Determine the [x, y] coordinate at the center of the cell enclosing the given text.  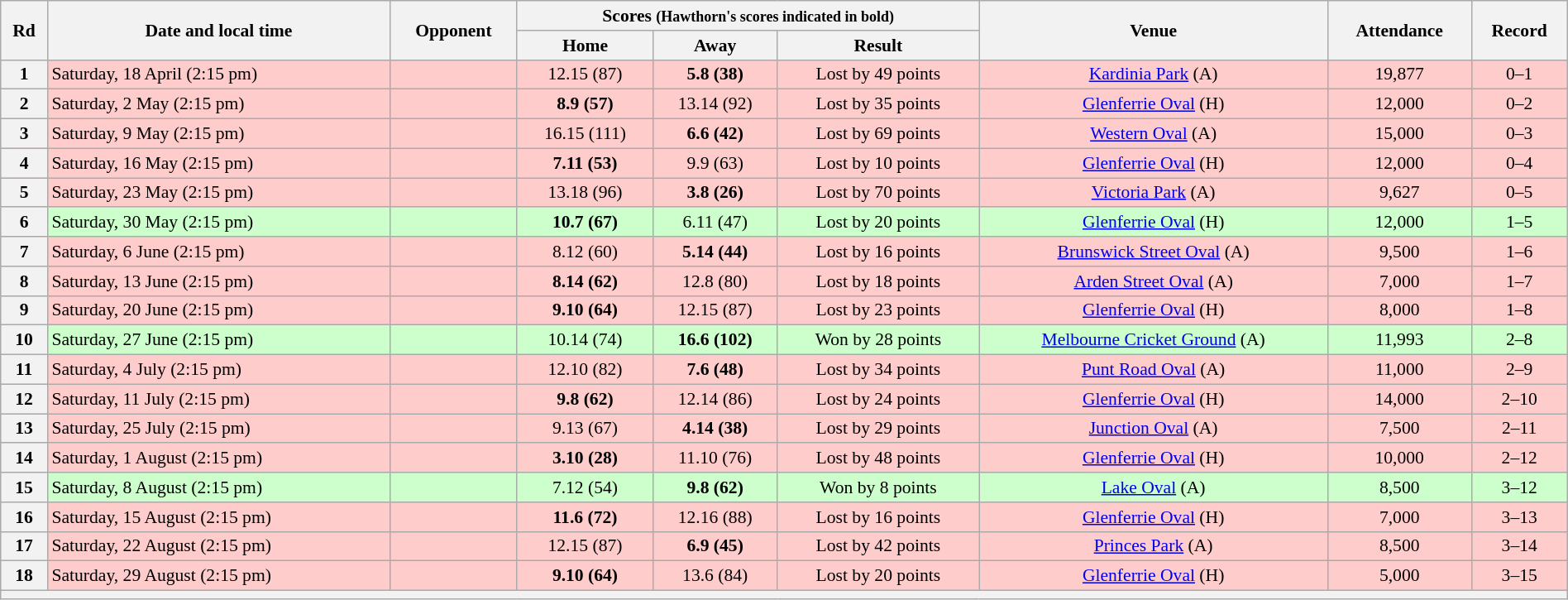
7.6 (48) [715, 370]
14 [25, 458]
Junction Oval (A) [1153, 429]
Lost by 10 points [878, 163]
Saturday, 29 August (2:15 pm) [218, 576]
10 [25, 340]
9.13 (67) [585, 429]
10.14 (74) [585, 340]
2 [25, 104]
2–11 [1519, 429]
Saturday, 27 June (2:15 pm) [218, 340]
Victoria Park (A) [1153, 193]
0–2 [1519, 104]
1–6 [1519, 252]
Saturday, 4 July (2:15 pm) [218, 370]
12.16 (88) [715, 517]
7 [25, 252]
16.6 (102) [715, 340]
Saturday, 16 May (2:15 pm) [218, 163]
16.15 (111) [585, 134]
Melbourne Cricket Ground (A) [1153, 340]
3.10 (28) [585, 458]
Lake Oval (A) [1153, 487]
9.9 (63) [715, 163]
11,993 [1399, 340]
8.9 (57) [585, 104]
12 [25, 399]
5,000 [1399, 576]
12.14 (86) [715, 399]
Won by 8 points [878, 487]
5.8 (38) [715, 74]
11.10 (76) [715, 458]
12.8 (80) [715, 281]
8 [25, 281]
13.6 (84) [715, 576]
Lost by 42 points [878, 546]
15 [25, 487]
2–8 [1519, 340]
9,500 [1399, 252]
3–13 [1519, 517]
8.12 (60) [585, 252]
11,000 [1399, 370]
Lost by 23 points [878, 310]
1–8 [1519, 310]
9 [25, 310]
7,500 [1399, 429]
Home [585, 46]
Opponent [453, 30]
8,000 [1399, 310]
5.14 (44) [715, 252]
6.9 (45) [715, 546]
Saturday, 9 May (2:15 pm) [218, 134]
8.14 (62) [585, 281]
Saturday, 15 August (2:15 pm) [218, 517]
Venue [1153, 30]
Saturday, 18 April (2:15 pm) [218, 74]
6 [25, 223]
3 [25, 134]
Scores (Hawthorn's scores indicated in bold) [748, 16]
1–7 [1519, 281]
0–1 [1519, 74]
Arden Street Oval (A) [1153, 281]
3–14 [1519, 546]
Saturday, 22 August (2:15 pm) [218, 546]
Lost by 69 points [878, 134]
Away [715, 46]
1–5 [1519, 223]
10,000 [1399, 458]
13.18 (96) [585, 193]
11 [25, 370]
0–3 [1519, 134]
15,000 [1399, 134]
Brunswick Street Oval (A) [1153, 252]
1 [25, 74]
Saturday, 30 May (2:15 pm) [218, 223]
7.12 (54) [585, 487]
Lost by 18 points [878, 281]
10.7 (67) [585, 223]
Lost by 48 points [878, 458]
5 [25, 193]
0–4 [1519, 163]
9,627 [1399, 193]
Result [878, 46]
2–9 [1519, 370]
6.11 (47) [715, 223]
Record [1519, 30]
Date and local time [218, 30]
Saturday, 20 June (2:15 pm) [218, 310]
6.6 (42) [715, 134]
19,877 [1399, 74]
Saturday, 2 May (2:15 pm) [218, 104]
7.11 (53) [585, 163]
18 [25, 576]
Saturday, 25 July (2:15 pm) [218, 429]
3–15 [1519, 576]
3–12 [1519, 487]
Attendance [1399, 30]
Western Oval (A) [1153, 134]
13 [25, 429]
Lost by 24 points [878, 399]
Lost by 29 points [878, 429]
Punt Road Oval (A) [1153, 370]
12.10 (82) [585, 370]
Kardinia Park (A) [1153, 74]
2–12 [1519, 458]
11.6 (72) [585, 517]
Lost by 35 points [878, 104]
14,000 [1399, 399]
4 [25, 163]
13.14 (92) [715, 104]
Lost by 70 points [878, 193]
Rd [25, 30]
2–10 [1519, 399]
Won by 28 points [878, 340]
Lost by 49 points [878, 74]
Lost by 34 points [878, 370]
Princes Park (A) [1153, 546]
Saturday, 23 May (2:15 pm) [218, 193]
0–5 [1519, 193]
3.8 (26) [715, 193]
Saturday, 6 June (2:15 pm) [218, 252]
16 [25, 517]
17 [25, 546]
Saturday, 1 August (2:15 pm) [218, 458]
Saturday, 11 July (2:15 pm) [218, 399]
Saturday, 8 August (2:15 pm) [218, 487]
4.14 (38) [715, 429]
Saturday, 13 June (2:15 pm) [218, 281]
